Locate the cell with the specified text and output its (X, Y) center coordinate. 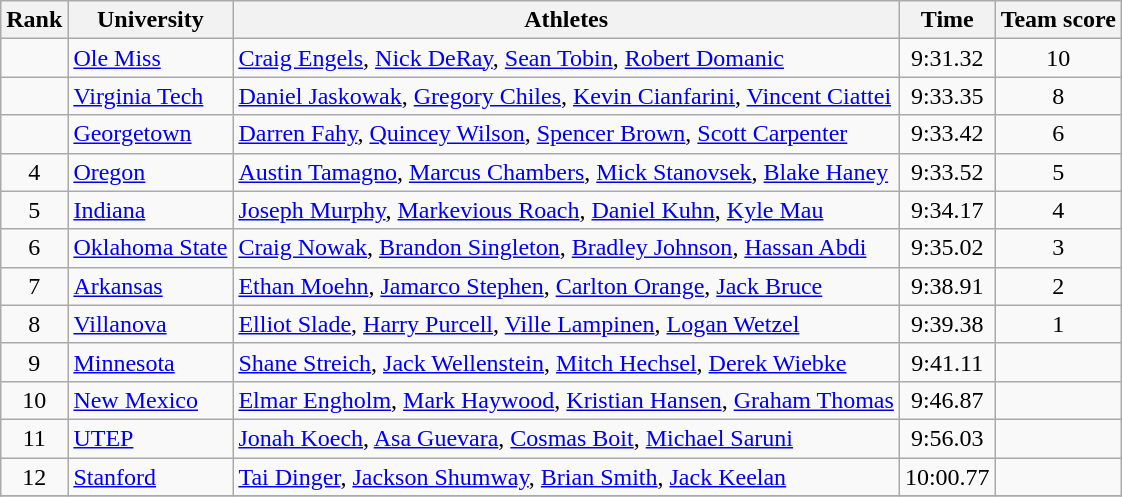
Minnesota (150, 362)
Team score (1058, 20)
New Mexico (150, 400)
9:34.17 (947, 210)
9:31.32 (947, 58)
Villanova (150, 324)
Indiana (150, 210)
9:33.42 (947, 134)
9 (34, 362)
UTEP (150, 438)
Ole Miss (150, 58)
1 (1058, 324)
Jonah Koech, Asa Guevara, Cosmas Boit, Michael Saruni (566, 438)
Shane Streich, Jack Wellenstein, Mitch Hechsel, Derek Wiebke (566, 362)
2 (1058, 286)
University (150, 20)
9:38.91 (947, 286)
9:46.87 (947, 400)
Athletes (566, 20)
Arkansas (150, 286)
12 (34, 477)
7 (34, 286)
Craig Nowak, Brandon Singleton, Bradley Johnson, Hassan Abdi (566, 248)
Austin Tamagno, Marcus Chambers, Mick Stanovsek, Blake Haney (566, 172)
Oregon (150, 172)
9:33.52 (947, 172)
Daniel Jaskowak, Gregory Chiles, Kevin Cianfarini, Vincent Ciattei (566, 96)
3 (1058, 248)
10:00.77 (947, 477)
9:56.03 (947, 438)
Joseph Murphy, Markevious Roach, Daniel Kuhn, Kyle Mau (566, 210)
Time (947, 20)
Georgetown (150, 134)
Craig Engels, Nick DeRay, Sean Tobin, Robert Domanic (566, 58)
Tai Dinger, Jackson Shumway, Brian Smith, Jack Keelan (566, 477)
Elliot Slade, Harry Purcell, Ville Lampinen, Logan Wetzel (566, 324)
Stanford (150, 477)
9:39.38 (947, 324)
Oklahoma State (150, 248)
Rank (34, 20)
11 (34, 438)
9:41.11 (947, 362)
9:35.02 (947, 248)
Virginia Tech (150, 96)
9:33.35 (947, 96)
Ethan Moehn, Jamarco Stephen, Carlton Orange, Jack Bruce (566, 286)
Elmar Engholm, Mark Haywood, Kristian Hansen, Graham Thomas (566, 400)
Darren Fahy, Quincey Wilson, Spencer Brown, Scott Carpenter (566, 134)
